Detect which cell encompasses the target text, then output its (x, y) center coordinate. 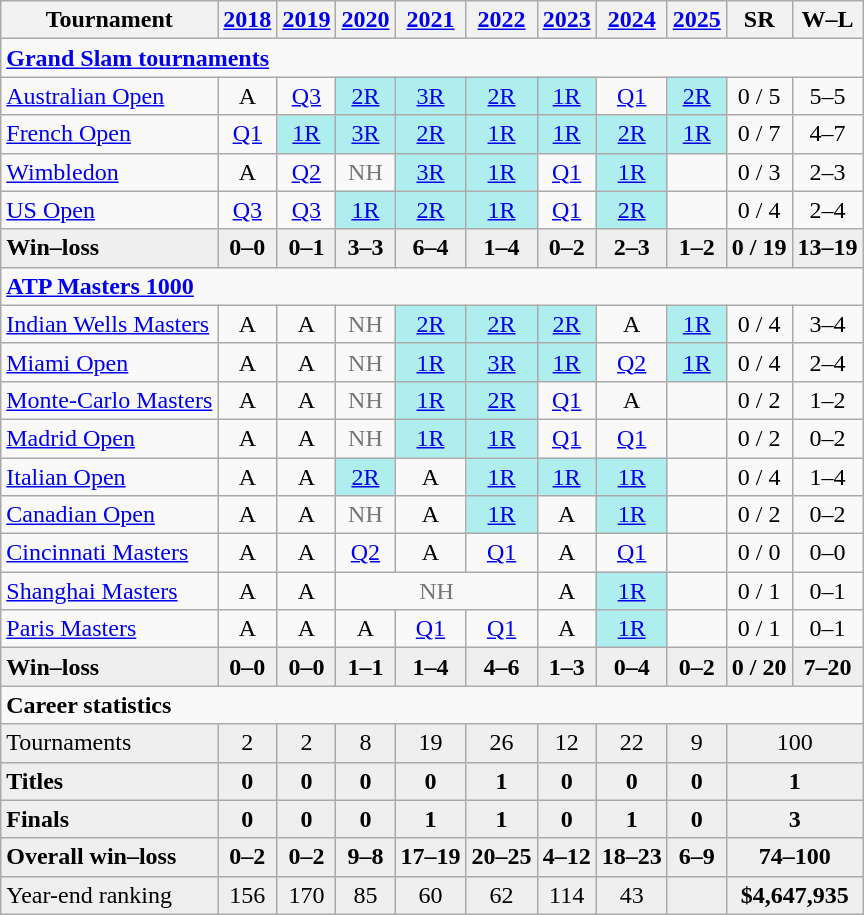
Italian Open (110, 477)
Shanghai Masters (110, 591)
2018 (248, 20)
100 (794, 743)
3–4 (828, 324)
7–20 (828, 667)
13–19 (828, 248)
Tournaments (110, 743)
Paris Masters (110, 629)
12 (566, 743)
22 (632, 743)
2025 (696, 20)
Finals (110, 819)
2022 (502, 20)
3 (794, 819)
17–19 (430, 857)
6–4 (430, 248)
9 (696, 743)
4–6 (502, 667)
156 (248, 895)
170 (306, 895)
Canadian Open (110, 515)
43 (632, 895)
6–9 (696, 857)
Monte-Carlo Masters (110, 400)
114 (566, 895)
5–5 (828, 96)
20–25 (502, 857)
0 / 3 (759, 172)
18–23 (632, 857)
Miami Open (110, 362)
74–100 (794, 857)
Grand Slam tournaments (432, 58)
Australian Open (110, 96)
W–L (828, 20)
Career statistics (432, 705)
0 / 20 (759, 667)
Tournament (110, 20)
Year-end ranking (110, 895)
US Open (110, 210)
SR (759, 20)
Overall win–loss (110, 857)
26 (502, 743)
0 / 19 (759, 248)
0 / 7 (759, 134)
4–7 (828, 134)
85 (366, 895)
2021 (430, 20)
4–12 (566, 857)
2020 (366, 20)
62 (502, 895)
Wimbledon (110, 172)
19 (430, 743)
2024 (632, 20)
3–3 (366, 248)
$4,647,935 (794, 895)
1–1 (366, 667)
8 (366, 743)
60 (430, 895)
1–3 (566, 667)
0–4 (632, 667)
ATP Masters 1000 (432, 286)
9–8 (366, 857)
Cincinnati Masters (110, 553)
Titles (110, 781)
Indian Wells Masters (110, 324)
2019 (306, 20)
2023 (566, 20)
French Open (110, 134)
0 / 5 (759, 96)
0 / 0 (759, 553)
Madrid Open (110, 438)
